Return the [X, Y] coordinate for the center point of the cell that contains the specified text.  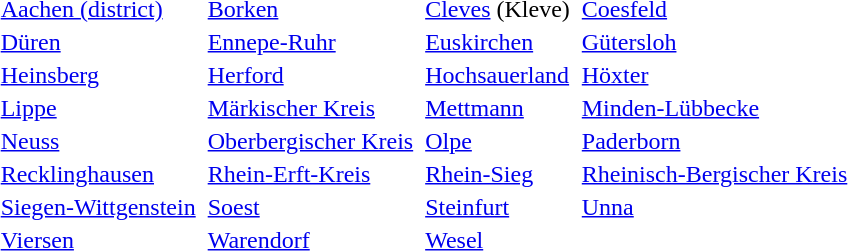
Soest [310, 207]
Olpe [498, 141]
Herford [310, 75]
Gütersloh [714, 42]
Unna [714, 207]
Minden-Lübbecke [714, 108]
Hochsauerland [498, 75]
Euskirchen [498, 42]
Mettmann [498, 108]
Oberbergischer Kreis [310, 141]
Paderborn [714, 141]
Höxter [714, 75]
Steinfurt [498, 207]
Märkischer Kreis [310, 108]
Rhein-Erft-Kreis [310, 174]
Rhein-Sieg [498, 174]
Rheinisch-Bergischer Kreis [714, 174]
Ennepe-Ruhr [310, 42]
